Identify which cell holds the provided text, then report its [x, y] central coordinate. 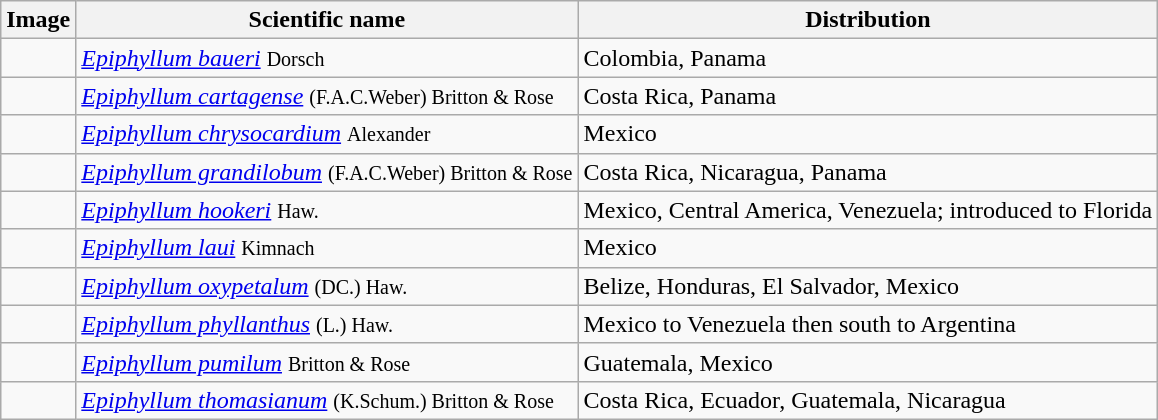
Epiphyllum chrysocardium Alexander [327, 134]
Epiphyllum hookeri Haw. [327, 210]
Costa Rica, Ecuador, Guatemala, Nicaragua [868, 400]
Epiphyllum oxypetalum (DC.) Haw. [327, 286]
Epiphyllum laui Kimnach [327, 248]
Epiphyllum phyllanthus (L.) Haw. [327, 324]
Costa Rica, Panama [868, 96]
Mexico to Venezuela then south to Argentina [868, 324]
Scientific name [327, 20]
Costa Rica, Nicaragua, Panama [868, 172]
Belize, Honduras, El Salvador, Mexico [868, 286]
Colombia, Panama [868, 58]
Epiphyllum cartagense (F.A.C.Weber) Britton & Rose [327, 96]
Epiphyllum baueri Dorsch [327, 58]
Epiphyllum grandilobum (F.A.C.Weber) Britton & Rose [327, 172]
Image [38, 20]
Distribution [868, 20]
Epiphyllum thomasianum (K.Schum.) Britton & Rose [327, 400]
Epiphyllum pumilum Britton & Rose [327, 362]
Mexico, Central America, Venezuela; introduced to Florida [868, 210]
Guatemala, Mexico [868, 362]
